Find where the given text appears and provide that cell's center as [x, y] coordinate. 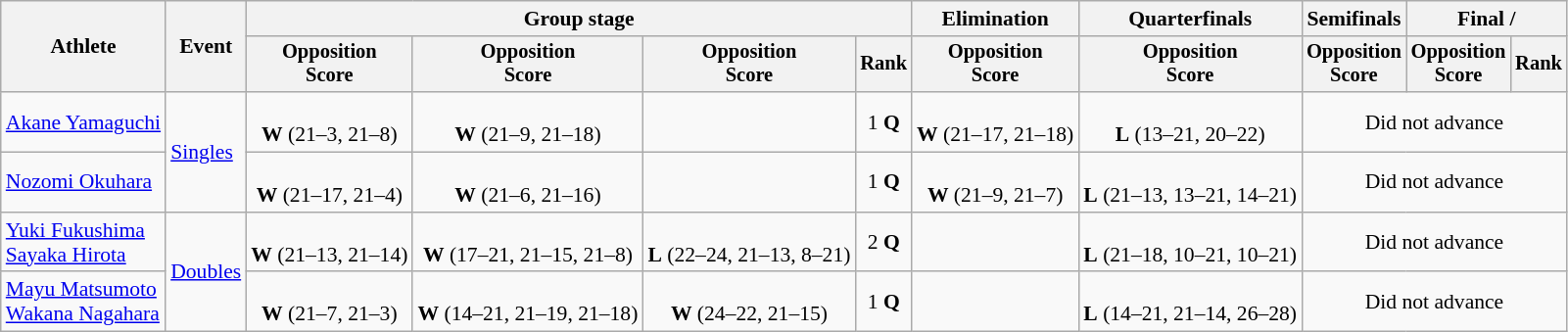
W (21–17, 21–18) [995, 121]
W (21–3, 21–8) [329, 121]
W (21–9, 21–18) [527, 121]
Semifinals [1354, 19]
Event [206, 47]
Doubles [206, 272]
W (21–17, 21–4) [329, 182]
W (17–21, 21–15, 21–8) [527, 243]
Yuki FukushimaSayaka Hirota [83, 243]
W (21–13, 21–14) [329, 243]
Elimination [995, 19]
Mayu MatsumotoWakana Nagahara [83, 302]
W (24–22, 21–15) [748, 302]
L (14–21, 21–14, 26–28) [1190, 302]
W (21–6, 21–16) [527, 182]
Akane Yamaguchi [83, 121]
Quarterfinals [1190, 19]
Nozomi Okuhara [83, 182]
L (21–18, 10–21, 10–21) [1190, 243]
W (21–9, 21–7) [995, 182]
L (22–24, 21–13, 8–21) [748, 243]
Singles [206, 152]
W (14–21, 21–19, 21–18) [527, 302]
W (21–7, 21–3) [329, 302]
Final / [1487, 19]
2 Q [883, 243]
Athlete [83, 47]
L (13–21, 20–22) [1190, 121]
L (21–13, 13–21, 14–21) [1190, 182]
Group stage [579, 19]
